Identify which cell holds the provided text, then report its (X, Y) central coordinate. 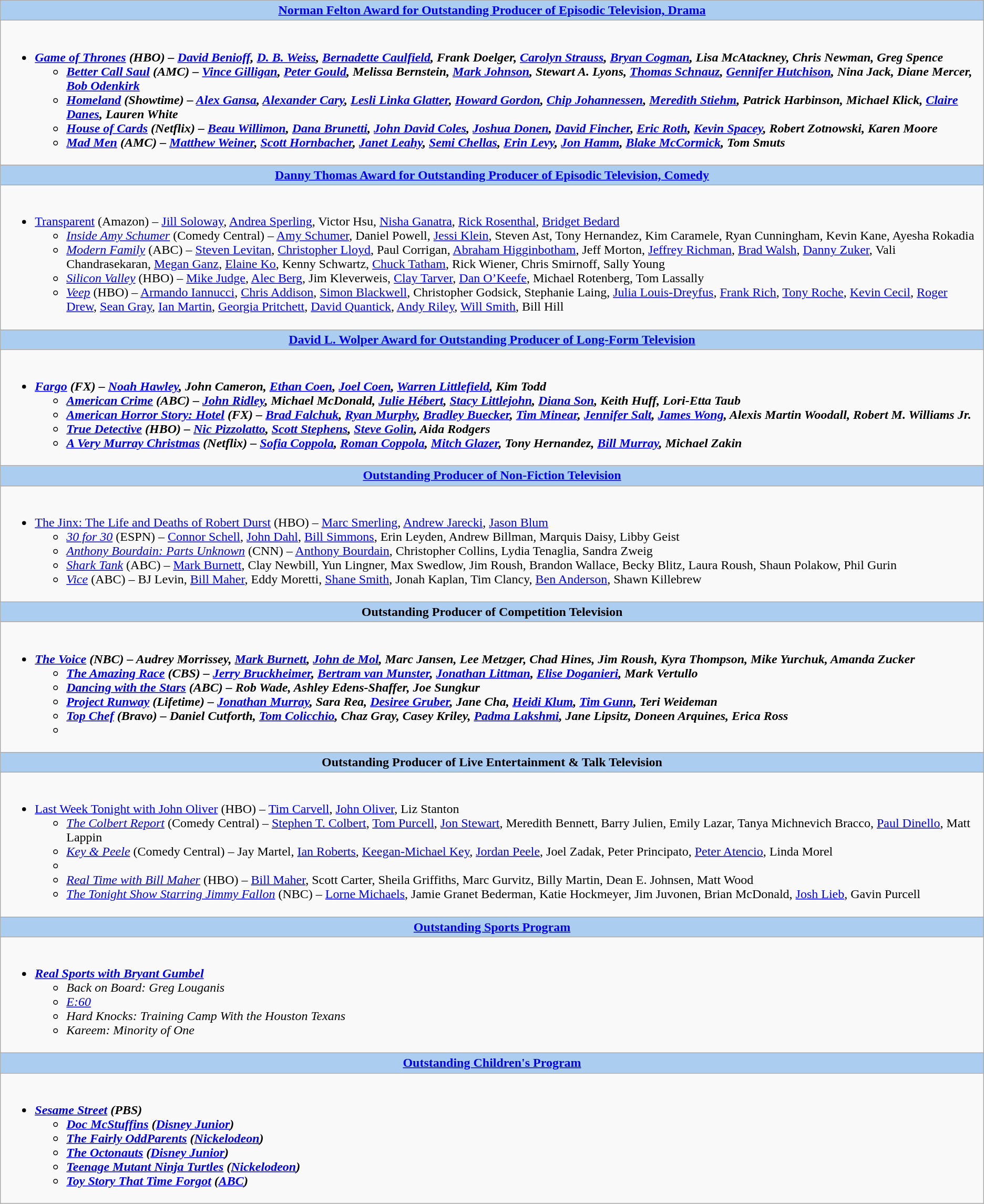
Danny Thomas Award for Outstanding Producer of Episodic Television, Comedy (492, 175)
Outstanding Sports Program (492, 927)
Norman Felton Award for Outstanding Producer of Episodic Television, Drama (492, 11)
Outstanding Producer of Competition Television (492, 612)
Outstanding Producer of Non-Fiction Television (492, 476)
David L. Wolper Award for Outstanding Producer of Long-Form Television (492, 339)
Real Sports with Bryant GumbelBack on Board: Greg LouganisE:60Hard Knocks: Training Camp With the Houston TexansKareem: Minority of One (492, 995)
Outstanding Producer of Live Entertainment & Talk Television (492, 762)
Outstanding Children's Program (492, 1063)
